From the cell containing the given text, extract its center point as (X, Y) coordinate. 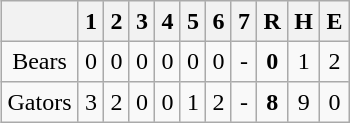
Bears (40, 61)
5 (193, 21)
E (335, 21)
6 (219, 21)
H (304, 21)
8 (272, 102)
4 (168, 21)
Gators (40, 102)
R (272, 21)
9 (304, 102)
7 (244, 21)
